Extract the (x, y) coordinate from the center of the cell holding the provided text.  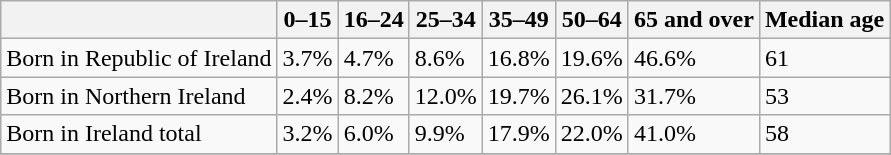
3.2% (308, 134)
26.1% (592, 96)
50–64 (592, 20)
6.0% (374, 134)
35–49 (518, 20)
53 (824, 96)
46.6% (694, 58)
65 and over (694, 20)
16–24 (374, 20)
61 (824, 58)
Born in Northern Ireland (139, 96)
17.9% (518, 134)
2.4% (308, 96)
Median age (824, 20)
19.7% (518, 96)
16.8% (518, 58)
12.0% (446, 96)
58 (824, 134)
8.6% (446, 58)
Born in Ireland total (139, 134)
25–34 (446, 20)
8.2% (374, 96)
0–15 (308, 20)
41.0% (694, 134)
9.9% (446, 134)
22.0% (592, 134)
31.7% (694, 96)
4.7% (374, 58)
19.6% (592, 58)
3.7% (308, 58)
Born in Republic of Ireland (139, 58)
